From the cell containing the given text, extract its center point as (X, Y) coordinate. 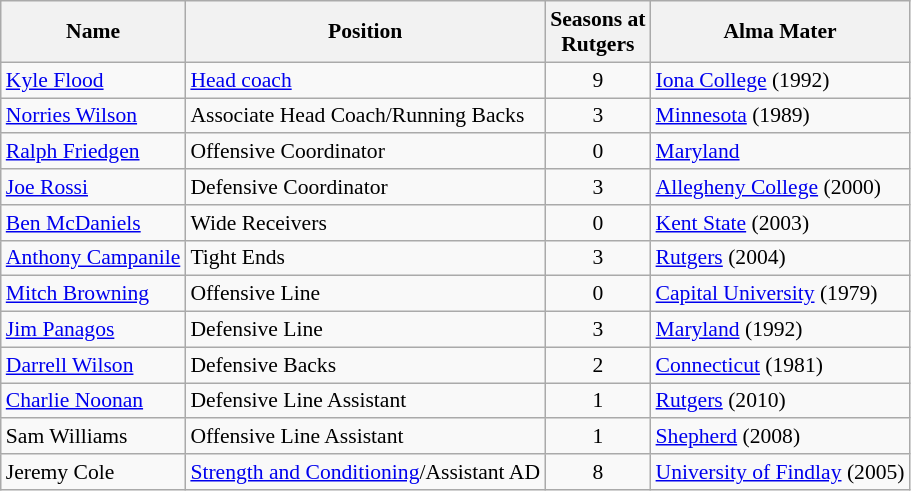
Kyle Flood (94, 80)
Shepherd (2008) (780, 437)
Offensive Line Assistant (365, 437)
Wide Receivers (365, 223)
Anthony Campanile (94, 258)
Seasons atRutgers (598, 32)
8 (598, 472)
Defensive Coordinator (365, 187)
Offensive Line (365, 294)
Iona College (1992) (780, 80)
Ralph Friedgen (94, 152)
Tight Ends (365, 258)
Kent State (2003) (780, 223)
9 (598, 80)
Darrell Wilson (94, 365)
Alma Mater (780, 32)
Sam Williams (94, 437)
Joe Rossi (94, 187)
Mitch Browning (94, 294)
Maryland (1992) (780, 330)
Associate Head Coach/Running Backs (365, 116)
Offensive Coordinator (365, 152)
Maryland (780, 152)
Defensive Backs (365, 365)
Norries Wilson (94, 116)
Position (365, 32)
Name (94, 32)
Head coach (365, 80)
Defensive Line Assistant (365, 401)
Defensive Line (365, 330)
Jim Panagos (94, 330)
Minnesota (1989) (780, 116)
Rutgers (2010) (780, 401)
University of Findlay (2005) (780, 472)
Rutgers (2004) (780, 258)
Charlie Noonan (94, 401)
Ben McDaniels (94, 223)
Allegheny College (2000) (780, 187)
2 (598, 365)
Strength and Conditioning/Assistant AD (365, 472)
Connecticut (1981) (780, 365)
Capital University (1979) (780, 294)
Jeremy Cole (94, 472)
